Scan for the cell matching the given text and deliver its (x, y) coordinate at center. 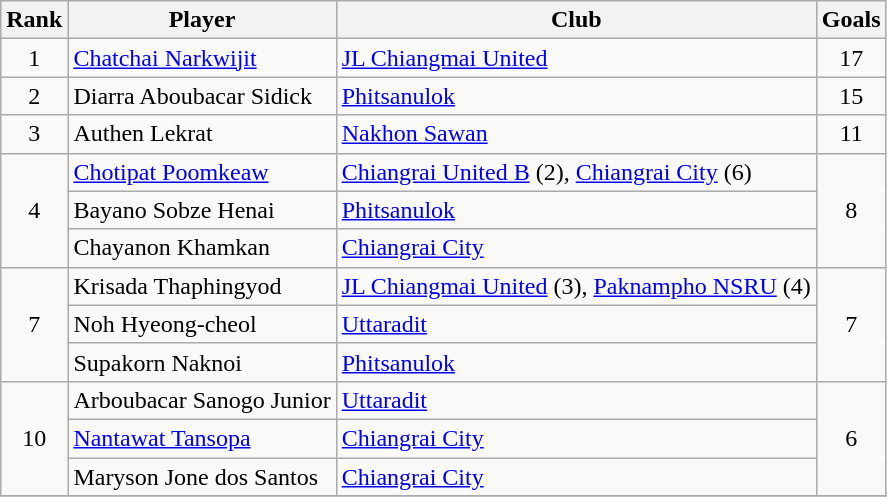
Chotipat Poomkeaw (202, 172)
Player (202, 20)
Krisada Thaphingyod (202, 286)
JL Chiangmai United (576, 58)
Noh Hyeong-cheol (202, 324)
8 (851, 210)
10 (34, 438)
3 (34, 134)
Authen Lekrat (202, 134)
Goals (851, 20)
Club (576, 20)
Diarra Aboubacar Sidick (202, 96)
Nakhon Sawan (576, 134)
Bayano Sobze Henai (202, 210)
Chatchai Narkwijit (202, 58)
Chiangrai United B (2), Chiangrai City (6) (576, 172)
4 (34, 210)
17 (851, 58)
6 (851, 438)
Chayanon Khamkan (202, 248)
Maryson Jone dos Santos (202, 477)
15 (851, 96)
JL Chiangmai United (3), Paknampho NSRU (4) (576, 286)
Supakorn Naknoi (202, 362)
Rank (34, 20)
11 (851, 134)
Arboubacar Sanogo Junior (202, 400)
Nantawat Tansopa (202, 438)
2 (34, 96)
1 (34, 58)
